Scan for the cell matching the given text and deliver its [X, Y] coordinate at center. 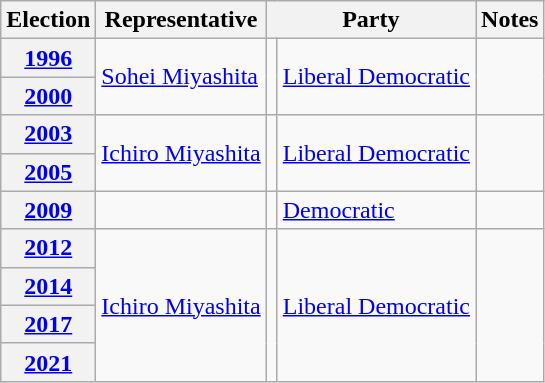
2014 [48, 286]
Election [48, 20]
Party [370, 20]
Sohei Miyashita [181, 77]
2021 [48, 362]
2012 [48, 248]
Democratic [376, 210]
2009 [48, 210]
2005 [48, 172]
2003 [48, 134]
Representative [181, 20]
2000 [48, 96]
2017 [48, 324]
1996 [48, 58]
Notes [510, 20]
